Detect which cell encompasses the target text, then output its [x, y] center coordinate. 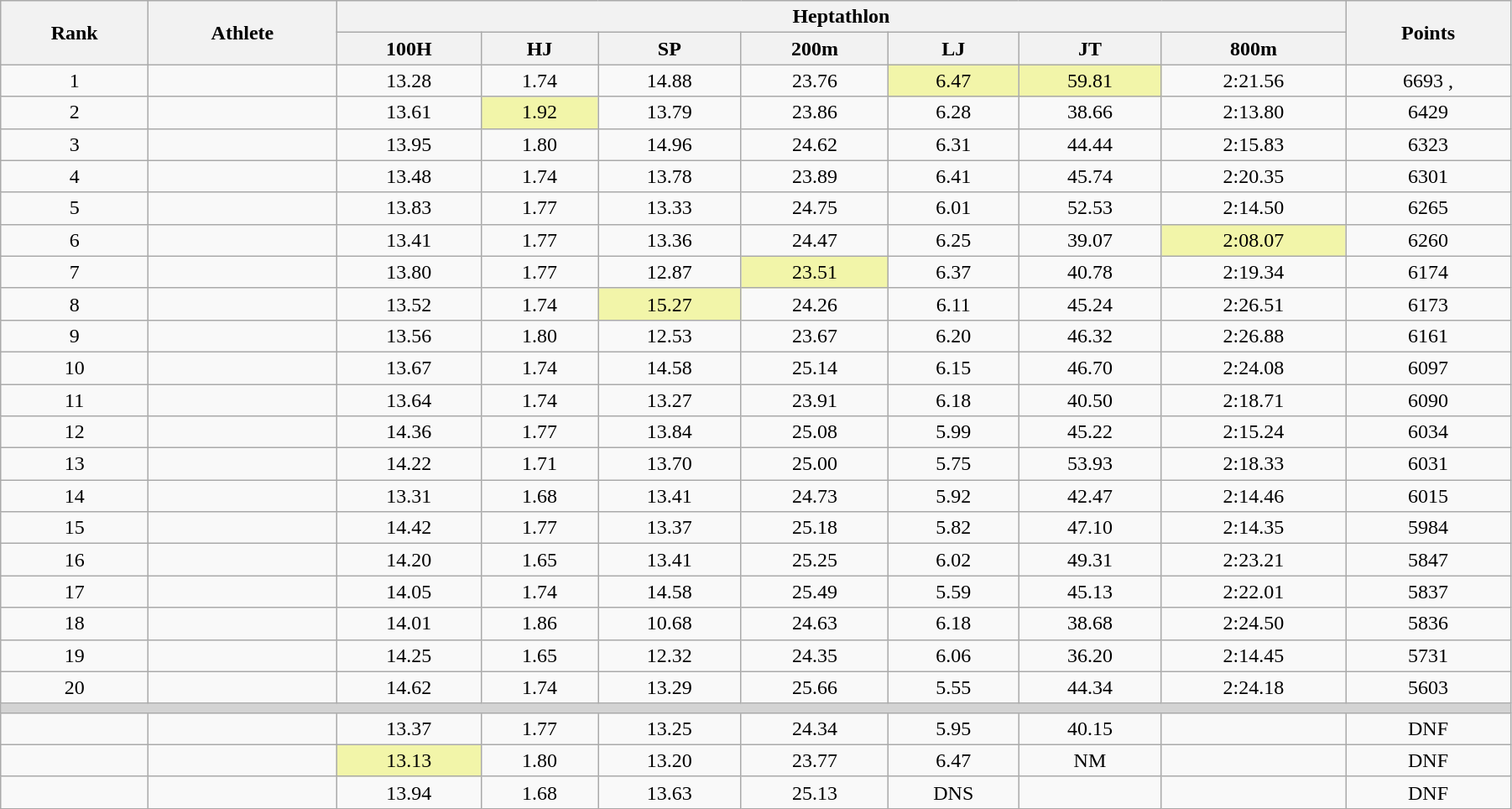
13.20 [670, 760]
2:18.33 [1254, 464]
25.25 [815, 560]
14.42 [409, 528]
NM [1091, 760]
12.87 [670, 272]
18 [75, 624]
6.31 [953, 144]
23.76 [815, 81]
14.62 [409, 687]
5 [75, 208]
13.33 [670, 208]
44.44 [1091, 144]
14.05 [409, 592]
5603 [1428, 687]
5847 [1428, 560]
1 [75, 81]
13.48 [409, 176]
2 [75, 112]
24.75 [815, 208]
25.66 [815, 687]
8 [75, 304]
13.80 [409, 272]
15 [75, 528]
25.49 [815, 592]
45.24 [1091, 304]
2:26.88 [1254, 336]
6015 [1428, 496]
13.36 [670, 240]
5.99 [953, 432]
6429 [1428, 112]
6323 [1428, 144]
12 [75, 432]
23.77 [815, 760]
12.32 [670, 655]
14.96 [670, 144]
59.81 [1091, 81]
5837 [1428, 592]
13.95 [409, 144]
Heptathlon [841, 17]
13.28 [409, 81]
6161 [1428, 336]
6034 [1428, 432]
40.50 [1091, 400]
38.66 [1091, 112]
Points [1428, 33]
14 [75, 496]
19 [75, 655]
14.01 [409, 624]
24.63 [815, 624]
49.31 [1091, 560]
46.32 [1091, 336]
6173 [1428, 304]
42.47 [1091, 496]
6.25 [953, 240]
45.22 [1091, 432]
2:22.01 [1254, 592]
52.53 [1091, 208]
24.62 [815, 144]
200m [815, 49]
2:20.35 [1254, 176]
6097 [1428, 368]
2:24.50 [1254, 624]
25.18 [815, 528]
13.27 [670, 400]
40.15 [1091, 728]
6301 [1428, 176]
Athlete [243, 33]
5984 [1428, 528]
4 [75, 176]
25.14 [815, 368]
13.84 [670, 432]
15.27 [670, 304]
6265 [1428, 208]
36.20 [1091, 655]
12.53 [670, 336]
Rank [75, 33]
45.13 [1091, 592]
2:24.08 [1254, 368]
39.07 [1091, 240]
1.86 [540, 624]
HJ [540, 49]
13.56 [409, 336]
47.10 [1091, 528]
2:21.56 [1254, 81]
25.13 [815, 792]
2:14.35 [1254, 528]
24.47 [815, 240]
23.67 [815, 336]
13.64 [409, 400]
5731 [1428, 655]
2:14.45 [1254, 655]
24.35 [815, 655]
13.61 [409, 112]
45.74 [1091, 176]
6031 [1428, 464]
2:14.50 [1254, 208]
5.55 [953, 687]
6.28 [953, 112]
44.34 [1091, 687]
SP [670, 49]
6260 [1428, 240]
5.59 [953, 592]
6090 [1428, 400]
13.13 [409, 760]
14.22 [409, 464]
13.67 [409, 368]
6174 [1428, 272]
40.78 [1091, 272]
2:13.80 [1254, 112]
13.94 [409, 792]
13.25 [670, 728]
14.88 [670, 81]
6.37 [953, 272]
38.68 [1091, 624]
JT [1091, 49]
14.25 [409, 655]
10 [75, 368]
5.82 [953, 528]
6.06 [953, 655]
6693 , [1428, 81]
16 [75, 560]
2:19.34 [1254, 272]
13.29 [670, 687]
14.20 [409, 560]
11 [75, 400]
25.08 [815, 432]
23.91 [815, 400]
23.51 [815, 272]
2:15.83 [1254, 144]
5.95 [953, 728]
6 [75, 240]
24.34 [815, 728]
5836 [1428, 624]
13.70 [670, 464]
25.00 [815, 464]
24.26 [815, 304]
2:26.51 [1254, 304]
2:24.18 [1254, 687]
DNS [953, 792]
23.89 [815, 176]
5.92 [953, 496]
23.86 [815, 112]
53.93 [1091, 464]
13.31 [409, 496]
13.52 [409, 304]
2:08.07 [1254, 240]
2:14.46 [1254, 496]
5.75 [953, 464]
3 [75, 144]
17 [75, 592]
6.01 [953, 208]
6.15 [953, 368]
13.83 [409, 208]
24.73 [815, 496]
9 [75, 336]
7 [75, 272]
2:23.21 [1254, 560]
20 [75, 687]
46.70 [1091, 368]
13.79 [670, 112]
800m [1254, 49]
2:18.71 [1254, 400]
6.41 [953, 176]
1.92 [540, 112]
13.63 [670, 792]
13.78 [670, 176]
6.20 [953, 336]
LJ [953, 49]
10.68 [670, 624]
6.02 [953, 560]
100H [409, 49]
2:15.24 [1254, 432]
1.71 [540, 464]
6.11 [953, 304]
13 [75, 464]
14.36 [409, 432]
